Find where the given text appears and provide that cell's center as [X, Y] coordinate. 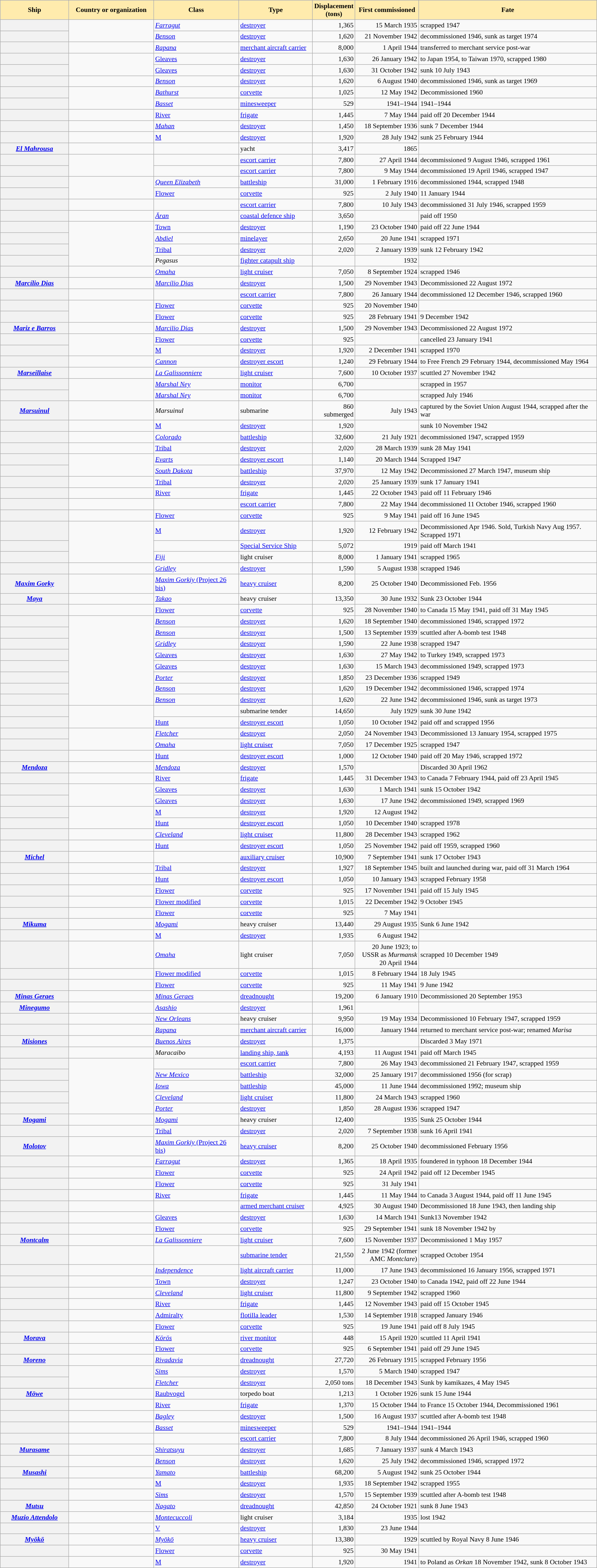
Marseillaise [35, 373]
1,025 [334, 93]
landing ship, tank [276, 1053]
paid off 20 May 1946, scrapped 1972 [508, 756]
Bathurst [196, 93]
auxiliary cruiser [276, 857]
to Poland as Orkan 18 November 1942, sunk 8 October 1943 [508, 1562]
sunk 7 December 1944 [508, 126]
scrapped October 1954 [508, 1255]
11 January 1944 [508, 194]
31 October 1942 [387, 70]
paid off 15 October 1945 [508, 1304]
Displacement (tons) [334, 10]
28 March 1939 [387, 448]
19 December 1942 [387, 689]
Special Service Ship [276, 546]
sunk 10 November 1942 [508, 426]
decommissioned 26 April 1946, scrapped 1960 [508, 1439]
17 November 1941 [387, 891]
Maya [35, 599]
30 May 1941 [387, 1551]
yacht [276, 149]
15 October 1944 [387, 1405]
11,000 [334, 1270]
V [196, 1528]
paid off 15 July 1945 [508, 891]
19 June 1941 [387, 1327]
decommissioned 31 July 1946, scrapped 1959 [508, 205]
paid off 12 December 1945 [508, 1173]
decommissioned 1949, scrapped 1973 [508, 666]
lost 1942 [508, 1517]
built and launched during war, paid off 31 March 1964 [508, 868]
Asashio [196, 1008]
Evarts [196, 460]
10,900 [334, 857]
decommissioned 12 December 1946, scrapped 1960 [508, 294]
Misiones [35, 1041]
11 May 1944 [387, 1195]
32,000 [334, 1075]
11 August 1941 [387, 1053]
New Mexico [196, 1075]
Maracaibo [196, 1053]
8 July 1944 [387, 1439]
1,247 [334, 1282]
minelayer [276, 238]
scrapped February 1958 [508, 879]
18 September 1945 [387, 868]
Admiralty [196, 1315]
to Canada 1942, paid off 22 June 1944 [508, 1282]
scrapped 1949 [508, 678]
scrapped February 1956 [508, 1360]
sunk 28 May 1941 [508, 448]
1,375 [334, 1041]
28 August 1936 [387, 1109]
17 June 1943 [387, 1270]
Discarded 30 April 1962 [508, 767]
light aircraft carrier [276, 1270]
sunk 12 February 1942 [508, 250]
20 November 1940 [387, 306]
25 July 1942 [387, 1461]
decommissioned 1992; museum ship [508, 1086]
decommissioned 19 April 1946, scrapped 1947 [508, 171]
scrapped in 1957 [508, 384]
9 October 1945 [508, 902]
sunk 25 October 1944 [508, 1472]
13,380 [334, 1540]
18 April 1935 [387, 1162]
15 April 1920 [387, 1338]
22 December 1942 [387, 902]
decommissioned 9 August 1946, scrapped 1961 [508, 160]
scrapped 1971 [508, 238]
Abdiel [196, 238]
19 May 1934 [387, 1019]
27 April 1944 [387, 160]
Takao [196, 599]
foundered in typhoon 18 December 1944 [508, 1162]
11 June 1944 [387, 1086]
Montecuccoli [196, 1517]
Decommissioned Feb. 1956 [508, 584]
9 May 1941 [387, 516]
Moreno [35, 1360]
paid off March 1945 [508, 1053]
Murasame [35, 1450]
1,530 [334, 1315]
Raubvogel [196, 1394]
Molotov [35, 1146]
14 September 1918 [387, 1315]
sunk 4 March 1943 [508, 1450]
fighter catapult ship [276, 261]
decommissioned 1946, scrapped 1974 [508, 689]
Fate [508, 10]
31 December 1943 [387, 778]
28 February 1941 [387, 317]
20 June 1941 [387, 238]
to Canada 7 February 1944, paid off 23 April 1945 [508, 778]
7 May 1941 [387, 913]
paid off 11 February 1946 [508, 493]
14,650 [334, 711]
captured by the Soviet Union August 1944, scrapped after the war [508, 411]
Mahan [196, 126]
Möwe [35, 1394]
18 July 1945 [508, 974]
Mariz e Barros [35, 328]
22 October 1943 [387, 493]
scrapped 1970 [508, 350]
8 September 1924 [387, 272]
South Dakota [196, 471]
sunk 15 October 1942 [508, 790]
27,720 [334, 1360]
13,350 [334, 599]
sunk 17 January 1941 [508, 482]
7 January 1937 [387, 1450]
2 December 1941 [387, 350]
paid off March 1941 [508, 546]
25 January 1917 [387, 1075]
decommissioned February 1956 [508, 1146]
29 September 1941 [387, 1229]
decommissioned 1949, scrapped 1969 [508, 801]
Colorado [196, 437]
Bagley [196, 1416]
scrapped 1978 [508, 823]
Sunk13 November 1942 [508, 1218]
Montcalm [35, 1240]
torpedo boat [276, 1394]
1,240 [334, 362]
30 June 1932 [387, 599]
decommissioned 1946, sunk as target 1974 [508, 37]
to Canada 3 August 1944, paid off 11 June 1945 [508, 1195]
7 September 1938 [387, 1131]
3,184 [334, 1517]
21,550 [334, 1255]
26 January 1942 [387, 59]
22 May 1944 [387, 504]
1 March 1941 [387, 790]
Pegasus [196, 261]
First commissioned [387, 10]
Sunk by kamikazes, 4 May 1945 [508, 1383]
Decommissioned 27 March 1947, museum ship [508, 471]
17 June 1942 [387, 801]
10 October 1937 [387, 373]
4,925 [334, 1206]
4,193 [334, 1053]
22 June 1942 [387, 700]
23 June 1944 [387, 1528]
10 January 1943 [387, 879]
25 January 1939 [387, 482]
24 April 1942 [387, 1173]
21 July 1921 [387, 437]
68,200 [334, 1472]
Independence [196, 1270]
Sunk 25 October 1944 [508, 1120]
to Japan 1954, to Taiwan 1970, scrapped 1980 [508, 59]
scrapped 1965 [508, 557]
21 November 1942 [387, 37]
New Orleans [196, 1019]
28 December 1943 [387, 835]
river monitor [276, 1338]
24 March 1943 [387, 1097]
Decommissioned 1 May 1957 [508, 1240]
37,970 [334, 471]
July 1929 [387, 711]
1 April 1944 [387, 48]
6 August 1942 [387, 935]
Queen Elizabeth [196, 182]
scuttled by Royal Navy 8 June 1946 [508, 1540]
1941 [387, 1562]
29 February 1944 [387, 362]
15 March 1935 [387, 25]
Type [276, 10]
paid off 1959, scrapped 1960 [508, 846]
1 January 1941 [387, 557]
paid off 20 December 1944 [508, 115]
Decommissioned 20 September 1953 [508, 997]
10 December 1940 [387, 823]
9 September 1942 [387, 1293]
decommissioned 16 January 1956, scrapped 1971 [508, 1270]
10 October 1942 [387, 722]
6 January 1910 [387, 997]
decommissioned 1944, scrapped 1948 [508, 182]
1,140 [334, 460]
sunk 17 October 1943 [508, 857]
1 October 1926 [387, 1394]
2,050 tons [334, 1383]
12 February 1942 [387, 531]
scuttled 11 April 1941 [508, 1338]
Shiratsuyu [196, 1450]
cancelled 23 January 1941 [508, 339]
5,072 [334, 546]
1,927 [334, 868]
returned to merchant service post-war; renamed Marisa [508, 1030]
paid off 8 July 1945 [508, 1327]
13 September 1939 [387, 633]
22 June 1938 [387, 644]
12,400 [334, 1120]
sunk 15 June 1944 [508, 1394]
sunk 8 June 1943 [508, 1506]
Yamato [196, 1472]
paid off 16 June 1945 [508, 516]
24 November 1943 [387, 734]
to Canada 15 May 1941, paid off 31 May 1945 [508, 610]
2,050 [334, 734]
16 August 1937 [387, 1416]
17 December 1925 [387, 745]
1 February 1916 [387, 182]
26 February 1915 [387, 1360]
5 March 1940 [387, 1372]
2 June 1942 (former AMC Montclare) [387, 1255]
sunk 10 July 1943 [508, 70]
11 May 1941 [387, 985]
Buenos Aires [196, 1041]
Musashi [35, 1472]
decommissioned 11 October 1946, scrapped 1960 [508, 504]
Minegumo [35, 1008]
448 [334, 1338]
Rivadavia [196, 1360]
paid off 1950 [508, 216]
Mikuma [35, 924]
decommissioned 1947, scrapped 1959 [508, 437]
6 August 1940 [387, 81]
20 March 1944 [387, 460]
7 September 1941 [387, 857]
2 July 1940 [387, 194]
9 December 1942 [508, 317]
paid off 29 June 1945 [508, 1349]
9,950 [334, 1019]
Morava [35, 1338]
1,685 [334, 1450]
Cannon [196, 362]
transferred to merchant service post-war [508, 48]
7 May 1944 [387, 115]
Fiji [196, 557]
flotilla leader [276, 1315]
submarine [276, 411]
sunk 30 June 1942 [508, 711]
18 December 1943 [387, 1383]
Sunk 6 June 1942 [508, 924]
24 October 1921 [387, 1506]
Country or organization [111, 10]
Decommissioned 13 January 1954, scrapped 1975 [508, 734]
16,000 [334, 1030]
1932 [387, 261]
decommissioned 1946, sunk as target 1973 [508, 700]
scrapped January 1946 [508, 1315]
5 August 1938 [387, 569]
18 September 1936 [387, 126]
18 September 1940 [387, 622]
sunk 25 February 1944 [508, 138]
January 1944 [387, 1030]
29 August 1935 [387, 924]
Iowa [196, 1086]
paid off and scrapped 1956 [508, 722]
Class [196, 10]
1,190 [334, 227]
31 July 1941 [387, 1184]
scrapped 1955 [508, 1484]
2 January 1939 [387, 250]
Discarded 3 May 1971 [508, 1041]
12 August 1942 [387, 812]
Sunk 23 October 1944 [508, 599]
Decommissioned Apr 1946. Sold, Turkish Navy Aug 1957. Scrapped 1971 [508, 531]
25 November 1942 [387, 846]
to France 15 October 1944, Decommissioned 1961 [508, 1405]
5 August 1942 [387, 1472]
15 November 1937 [387, 1240]
Mutsu [35, 1506]
El Mahrousa [35, 149]
decommissioned 21 February 1947, scrapped 1959 [508, 1064]
14 March 1941 [387, 1218]
42,850 [334, 1506]
Michel [35, 857]
Marcilio Dias [196, 328]
12 November 1943 [387, 1304]
20 June 1923; to USSR as Murmansk 20 April 1944 [387, 955]
12 October 1940 [387, 756]
1,370 [334, 1405]
Muzio Attendolo [35, 1517]
6 September 1941 [387, 1349]
to Free French 29 February 1944, decommissioned May 1964 [508, 362]
1,450 [334, 126]
1,000 [334, 756]
31,000 [334, 182]
15 September 1939 [387, 1495]
Nagato [196, 1506]
Äran [196, 216]
Decommissioned 18 June 1943, then landing ship [508, 1206]
July 1943 [387, 411]
13,440 [334, 924]
26 May 1943 [387, 1064]
9 June 1942 [508, 985]
19,200 [334, 997]
32,600 [334, 437]
decommissioned 1946, sunk as target 1969 [508, 81]
Ship [35, 10]
26 January 1944 [387, 294]
paid off 22 June 1944 [508, 227]
Decommissioned 10 February 1947, scrapped 1959 [508, 1019]
to Turkey 1949, scrapped 1973 [508, 655]
1,961 [334, 1008]
1,213 [334, 1394]
Maxim Gorky [35, 584]
27 May 1942 [387, 655]
3,650 [334, 216]
45,000 [334, 1086]
23 December 1936 [387, 678]
860 submerged [334, 411]
Körös [196, 1338]
15 March 1943 [387, 666]
30 August 1940 [387, 1206]
1,830 [334, 1528]
3,417 [334, 149]
scuttled 27 November 1942 [508, 373]
armed merchant cruiser [276, 1206]
1919 [387, 546]
Decommissioned 1960 [508, 93]
10 July 1943 [387, 205]
sunk 18 November 1942 by [508, 1229]
28 November 1940 [387, 610]
2,650 [334, 238]
28 July 1942 [387, 138]
decommissioned 1956 (for scrap) [508, 1075]
1865 [387, 149]
coastal defence ship [276, 216]
Scrapped 1947 [508, 460]
scrapped 10 December 1949 [508, 955]
8 February 1944 [387, 974]
scrapped 1962 [508, 835]
1929 [387, 1540]
9 May 1944 [387, 171]
scrapped July 1946 [508, 395]
sunk 16 April 1941 [508, 1131]
18 September 1942 [387, 1484]
